Search for the cell housing the specified text and yield its [X, Y] center coordinate. 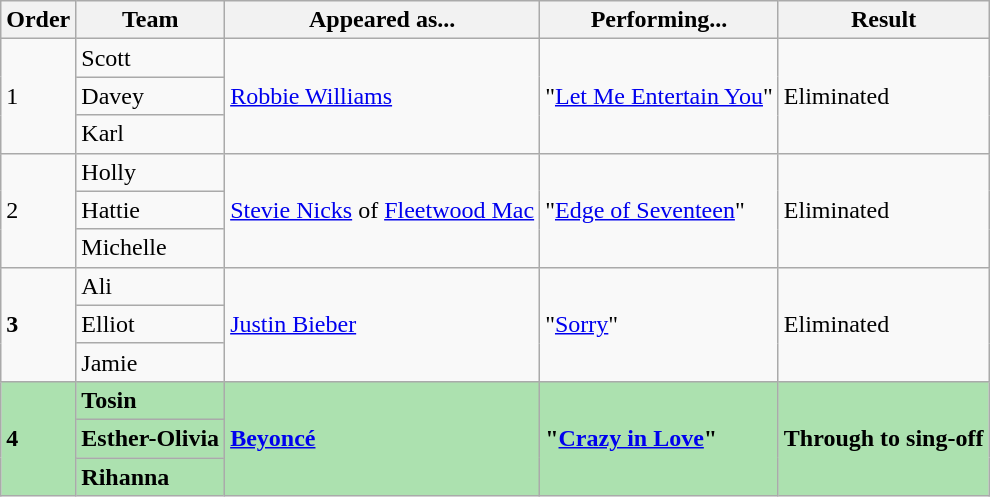
4 [38, 438]
Tosin [150, 400]
Elliot [150, 324]
1 [38, 96]
Team [150, 20]
Ali [150, 286]
Result [884, 20]
Karl [150, 134]
Justin Bieber [382, 324]
Rihanna [150, 477]
"Let Me Entertain You" [660, 96]
"Crazy in Love" [660, 438]
Stevie Nicks of Fleetwood Mac [382, 210]
"Edge of Seventeen" [660, 210]
Scott [150, 58]
"Sorry" [660, 324]
3 [38, 324]
Beyoncé [382, 438]
Order [38, 20]
Through to sing-off [884, 438]
Michelle [150, 248]
Hattie [150, 210]
Performing... [660, 20]
2 [38, 210]
Davey [150, 96]
Esther-Olivia [150, 438]
Holly [150, 172]
Jamie [150, 362]
Robbie Williams [382, 96]
Appeared as... [382, 20]
